Pinpoint the cell where the given text exists, returning its [X, Y] midpoint coordinate. 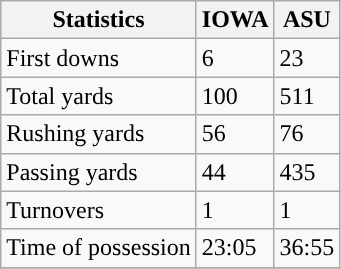
Passing yards [99, 172]
Time of possession [99, 248]
6 [235, 58]
435 [307, 172]
Rushing yards [99, 134]
36:55 [307, 248]
Statistics [99, 20]
ASU [307, 20]
Total yards [99, 96]
511 [307, 96]
56 [235, 134]
76 [307, 134]
23 [307, 58]
IOWA [235, 20]
100 [235, 96]
44 [235, 172]
Turnovers [99, 210]
First downs [99, 58]
23:05 [235, 248]
